Locate the cell with the specified text and output its [X, Y] center coordinate. 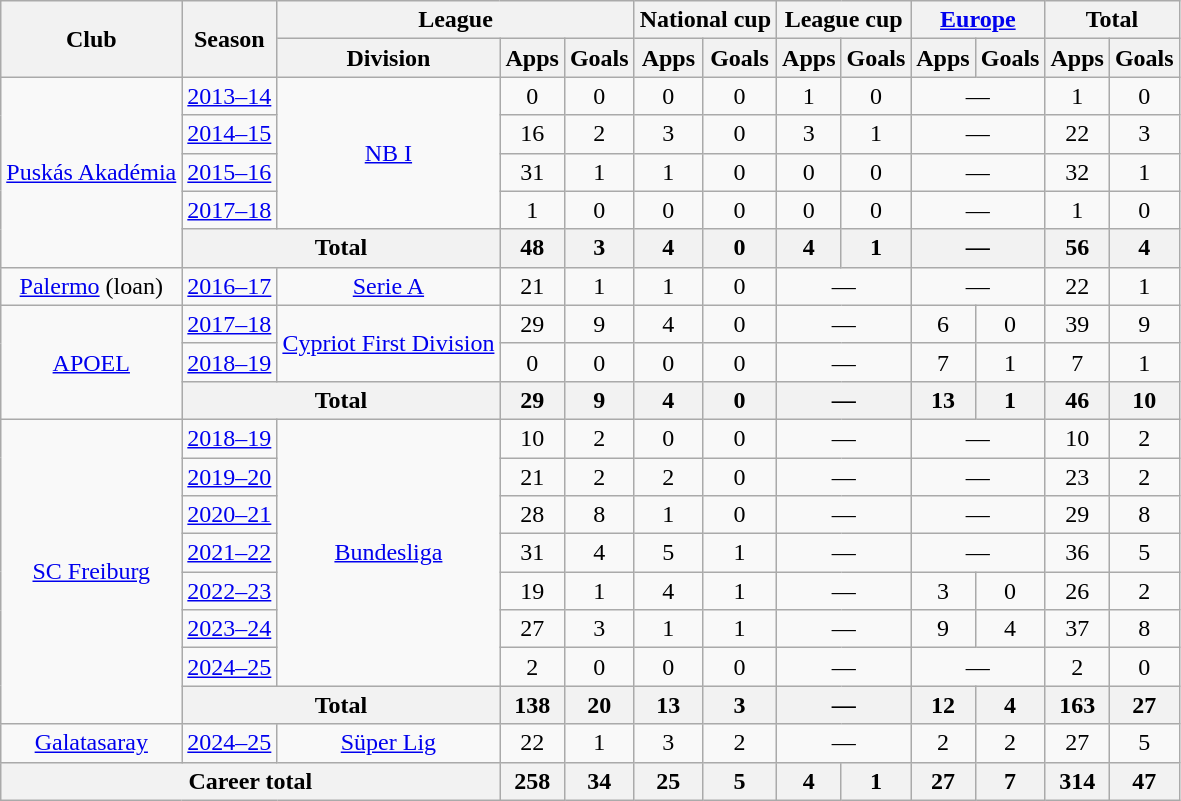
39 [1077, 324]
2016–17 [230, 286]
37 [1077, 629]
Palermo (loan) [92, 286]
28 [532, 515]
Bundesliga [388, 552]
2019–20 [230, 477]
2020–21 [230, 515]
56 [1077, 248]
36 [1077, 553]
Club [92, 39]
314 [1077, 781]
2014–15 [230, 134]
2013–14 [230, 96]
2015–16 [230, 172]
National cup [705, 20]
138 [532, 705]
Division [388, 58]
Galatasaray [92, 743]
19 [532, 591]
League [456, 20]
2023–24 [230, 629]
20 [599, 705]
League cup [844, 20]
16 [532, 134]
12 [943, 705]
Süper Lig [388, 743]
32 [1077, 172]
APOEL [92, 362]
Puskás Akadémia [92, 172]
46 [1077, 400]
Europe [978, 20]
258 [532, 781]
25 [668, 781]
2022–23 [230, 591]
SC Freiburg [92, 571]
Career total [250, 781]
23 [1077, 477]
Cypriot First Division [388, 343]
2021–22 [230, 553]
47 [1144, 781]
Season [230, 39]
48 [532, 248]
NB I [388, 153]
34 [599, 781]
6 [943, 324]
26 [1077, 591]
Serie A [388, 286]
163 [1077, 705]
